Capture the cell that displays the provided text and extract its [X, Y] central coordinate. 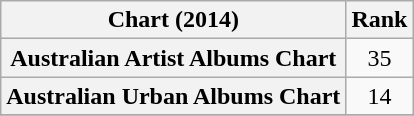
Chart (2014) [174, 20]
35 [380, 58]
Australian Artist Albums Chart [174, 58]
Australian Urban Albums Chart [174, 96]
Rank [380, 20]
14 [380, 96]
